Identify which cell holds the provided text, then report its [x, y] central coordinate. 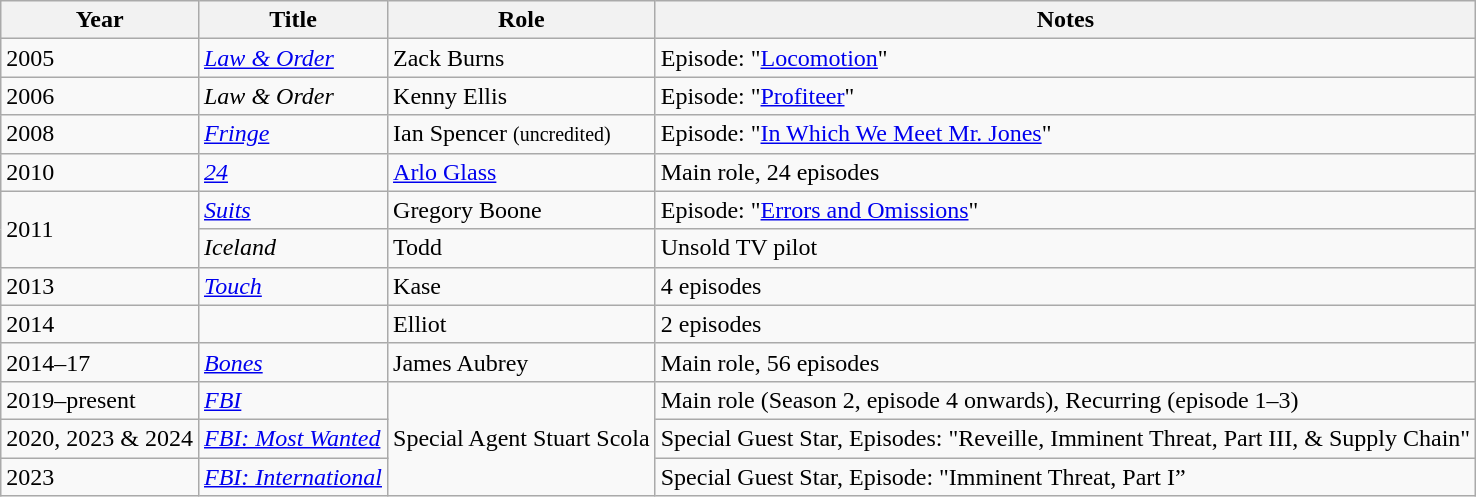
Iceland [292, 248]
Main role, 24 episodes [1065, 172]
Special Agent Stuart Scola [522, 438]
2008 [100, 134]
Elliot [522, 324]
2014 [100, 324]
Notes [1065, 20]
Main role, 56 episodes [1065, 362]
Todd [522, 248]
Role [522, 20]
2013 [100, 286]
Episode: "Profiteer" [1065, 96]
4 episodes [1065, 286]
FBI: International [292, 477]
Bones [292, 362]
2 episodes [1065, 324]
2014–17 [100, 362]
2019–present [100, 400]
Year [100, 20]
Touch [292, 286]
Kenny Ellis [522, 96]
Unsold TV pilot [1065, 248]
2023 [100, 477]
Suits [292, 210]
24 [292, 172]
Special Guest Star, Episodes: "Reveille, Imminent Threat, Part III, & Supply Chain" [1065, 438]
2006 [100, 96]
Fringe [292, 134]
2010 [100, 172]
James Aubrey [522, 362]
Episode: "Locomotion" [1065, 58]
2011 [100, 229]
Title [292, 20]
Kase [522, 286]
Main role (Season 2, episode 4 onwards), Recurring (episode 1–3) [1065, 400]
FBI: Most Wanted [292, 438]
Episode: "Errors and Omissions" [1065, 210]
Ian Spencer (uncredited) [522, 134]
Gregory Boone [522, 210]
Episode: "In Which We Meet Mr. Jones" [1065, 134]
Special Guest Star, Episode: "Imminent Threat, Part I” [1065, 477]
2005 [100, 58]
FBI [292, 400]
Arlo Glass [522, 172]
Zack Burns [522, 58]
2020, 2023 & 2024 [100, 438]
